For the text-containing cell, return its midpoint in [X, Y] coordinate format. 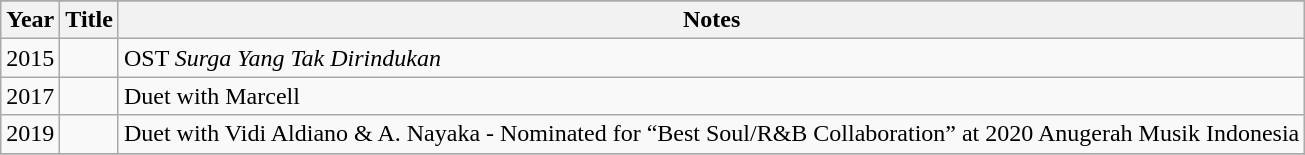
Title [90, 20]
2019 [30, 134]
Year [30, 20]
OST Surga Yang Tak Dirindukan [711, 58]
2015 [30, 58]
Duet with Marcell [711, 96]
2017 [30, 96]
Notes [711, 20]
Duet with Vidi Aldiano & A. Nayaka - Nominated for “Best Soul/R&B Collaboration” at 2020 Anugerah Musik Indonesia [711, 134]
